Locate the cell with the specified text and output its (x, y) center coordinate. 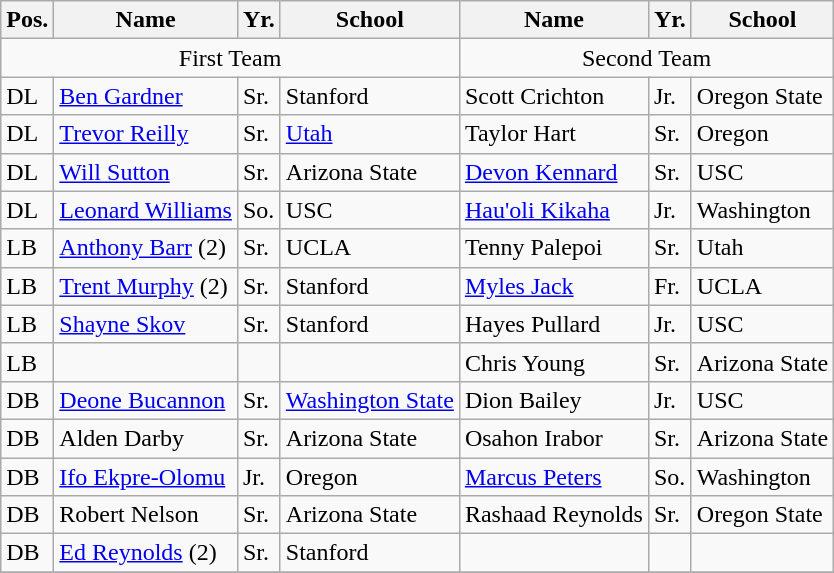
Will Sutton (146, 172)
Osahon Irabor (554, 438)
Ed Reynolds (2) (146, 553)
Alden Darby (146, 438)
Ben Gardner (146, 96)
Myles Jack (554, 286)
Second Team (646, 58)
Chris Young (554, 362)
Trevor Reilly (146, 134)
Marcus Peters (554, 477)
Scott Crichton (554, 96)
Taylor Hart (554, 134)
First Team (230, 58)
Trent Murphy (2) (146, 286)
Ifo Ekpre-Olomu (146, 477)
Tenny Palepoi (554, 248)
Washington State (370, 400)
Rashaad Reynolds (554, 515)
Devon Kennard (554, 172)
Robert Nelson (146, 515)
Hayes Pullard (554, 324)
Fr. (670, 286)
Dion Bailey (554, 400)
Anthony Barr (2) (146, 248)
Shayne Skov (146, 324)
Pos. (28, 20)
Hau'oli Kikaha (554, 210)
Deone Bucannon (146, 400)
Leonard Williams (146, 210)
